Detect which cell encompasses the target text, then output its [X, Y] center coordinate. 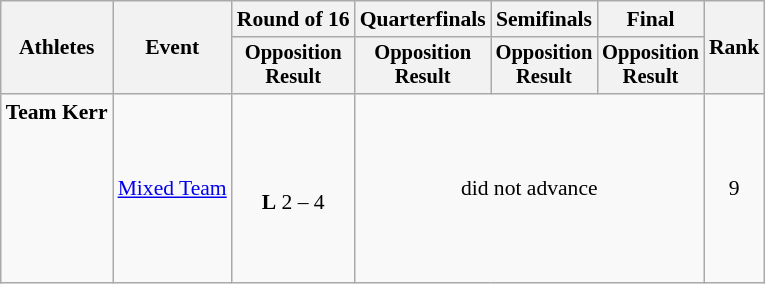
Event [172, 48]
Quarterfinals [423, 19]
L 2 – 4 [294, 188]
9 [734, 188]
Team Kerr [57, 188]
Rank [734, 48]
Final [650, 19]
Semifinals [544, 19]
did not advance [530, 188]
Mixed Team [172, 188]
Round of 16 [294, 19]
Athletes [57, 48]
